Return (x, y) of the center of cell containing provided text 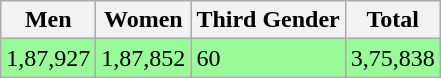
1,87,927 (48, 58)
Total (392, 20)
Women (144, 20)
60 (268, 58)
3,75,838 (392, 58)
Third Gender (268, 20)
1,87,852 (144, 58)
Men (48, 20)
